Return the [X, Y] coordinate for the center point of the cell that contains the specified text.  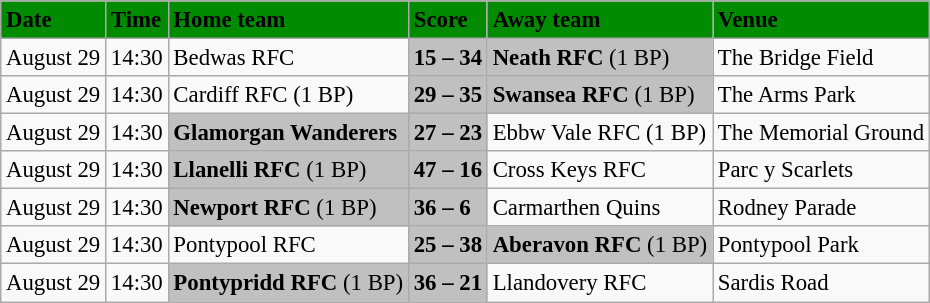
Pontypool RFC [288, 245]
Glamorgan Wanderers [288, 133]
36 – 21 [448, 283]
29 – 35 [448, 95]
Ebbw Vale RFC (1 BP) [600, 133]
Away team [600, 20]
Cardiff RFC (1 BP) [288, 95]
Sardis Road [820, 283]
Carmarthen Quins [600, 208]
Time [138, 20]
36 – 6 [448, 208]
Neath RFC (1 BP) [600, 57]
Swansea RFC (1 BP) [600, 95]
Pontypridd RFC (1 BP) [288, 283]
Llanelli RFC (1 BP) [288, 170]
Venue [820, 20]
The Memorial Ground [820, 133]
The Arms Park [820, 95]
Date [54, 20]
Aberavon RFC (1 BP) [600, 245]
Home team [288, 20]
47 – 16 [448, 170]
Parc y Scarlets [820, 170]
15 – 34 [448, 57]
Rodney Parade [820, 208]
Score [448, 20]
Newport RFC (1 BP) [288, 208]
Llandovery RFC [600, 283]
25 – 38 [448, 245]
The Bridge Field [820, 57]
Pontypool Park [820, 245]
27 – 23 [448, 133]
Bedwas RFC [288, 57]
Cross Keys RFC [600, 170]
